Pinpoint the cell where the given text exists, returning its [x, y] midpoint coordinate. 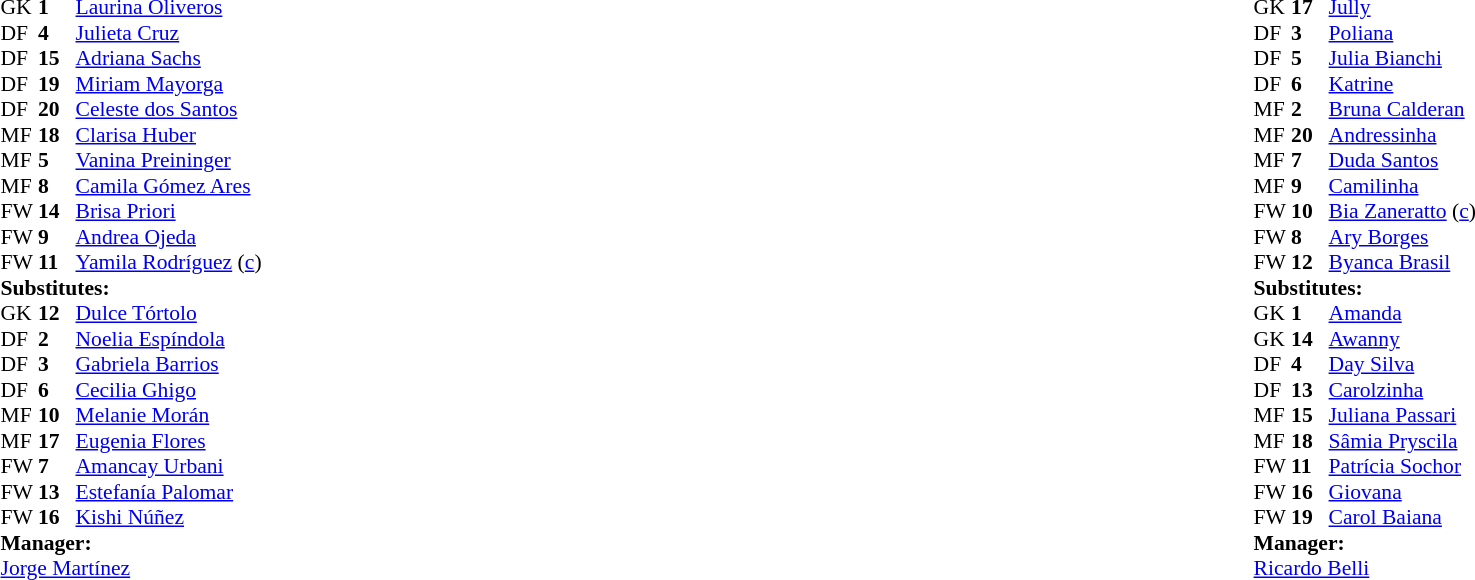
Vanina Preininger [169, 161]
Cecilia Ghigo [169, 390]
Yamila Rodríguez (c) [169, 263]
Melanie Morán [169, 415]
Andrea Ojeda [169, 237]
Amancay Urbani [169, 467]
Estefanía Palomar [169, 492]
Camila Gómez Ares [169, 186]
Clarisa Huber [169, 135]
Adriana Sachs [169, 59]
Julieta Cruz [169, 33]
Eugenia Flores [169, 441]
Gabriela Barrios [169, 365]
Substitutes: [130, 288]
1 [1310, 313]
17 [57, 441]
Dulce Tórtolo [169, 313]
Miriam Mayorga [169, 84]
Manager: [130, 543]
Brisa Priori [169, 211]
Kishi Núñez [169, 517]
Noelia Espíndola [169, 339]
Celeste dos Santos [169, 109]
